Identify which cell holds the provided text, then report its (X, Y) central coordinate. 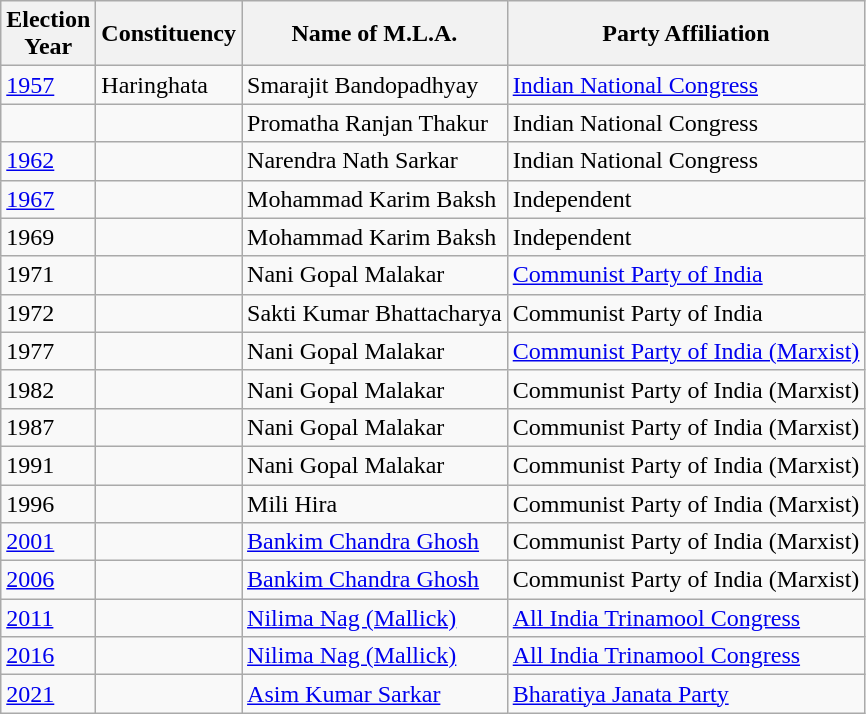
Constituency (169, 34)
1977 (48, 351)
Sakti Kumar Bhattacharya (375, 313)
1982 (48, 389)
Name of M.L.A. (375, 34)
1962 (48, 161)
1996 (48, 503)
1987 (48, 427)
Smarajit Bandopadhyay (375, 85)
1957 (48, 85)
Promatha Ranjan Thakur (375, 123)
Mili Hira (375, 503)
Party Affiliation (686, 34)
Asim Kumar Sarkar (375, 694)
Bharatiya Janata Party (686, 694)
1972 (48, 313)
2001 (48, 542)
1967 (48, 199)
2016 (48, 656)
1969 (48, 237)
2021 (48, 694)
1991 (48, 465)
Election Year (48, 34)
2006 (48, 580)
Narendra Nath Sarkar (375, 161)
1971 (48, 275)
Haringhata (169, 85)
2011 (48, 618)
